For the text-containing cell, return its midpoint in [x, y] coordinate format. 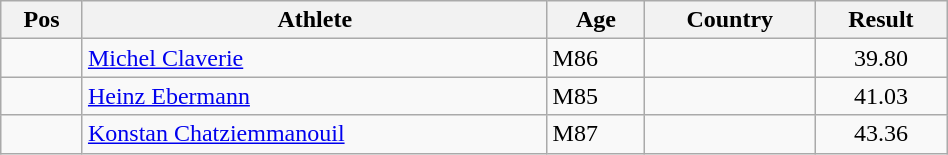
M86 [596, 58]
Age [596, 20]
Country [730, 20]
Michel Claverie [314, 58]
Pos [42, 20]
41.03 [882, 96]
Konstan Chatziemmanouil [314, 134]
Athlete [314, 20]
M87 [596, 134]
Result [882, 20]
43.36 [882, 134]
39.80 [882, 58]
Heinz Ebermann [314, 96]
M85 [596, 96]
